Scan for the cell matching the given text and deliver its [X, Y] coordinate at center. 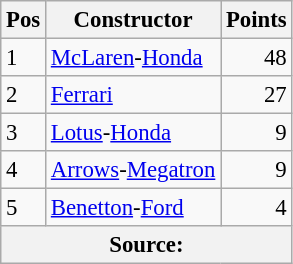
Points [256, 20]
27 [256, 95]
5 [24, 208]
Constructor [134, 20]
Arrows-Megatron [134, 170]
2 [24, 95]
48 [256, 58]
Benetton-Ford [134, 208]
1 [24, 58]
3 [24, 133]
Ferrari [134, 95]
Source: [146, 245]
McLaren-Honda [134, 58]
Lotus-Honda [134, 133]
Pos [24, 20]
